Output the [x, y] coordinate of the center of the cell containing the given text.  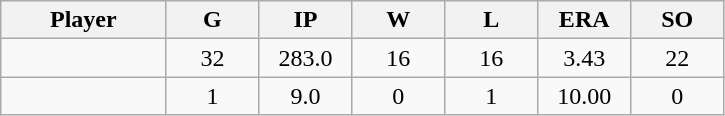
IP [306, 20]
32 [212, 58]
SO [678, 20]
W [398, 20]
9.0 [306, 96]
10.00 [584, 96]
ERA [584, 20]
G [212, 20]
Player [84, 20]
3.43 [584, 58]
283.0 [306, 58]
L [492, 20]
22 [678, 58]
